Search for the cell housing the specified text and yield its [x, y] center coordinate. 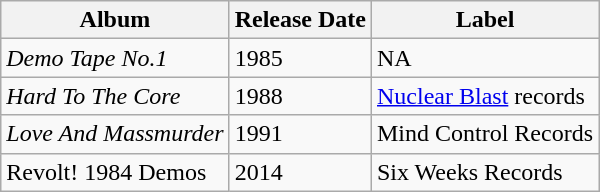
Mind Control Records [484, 134]
1991 [300, 134]
1988 [300, 96]
Label [484, 20]
Release Date [300, 20]
Demo Tape No.1 [115, 58]
Six Weeks Records [484, 172]
Love And Massmurder [115, 134]
2014 [300, 172]
Hard To The Core [115, 96]
NA [484, 58]
Revolt! 1984 Demos [115, 172]
Album [115, 20]
1985 [300, 58]
Nuclear Blast records [484, 96]
